Extract the [x, y] coordinate from the center of the cell holding the provided text.  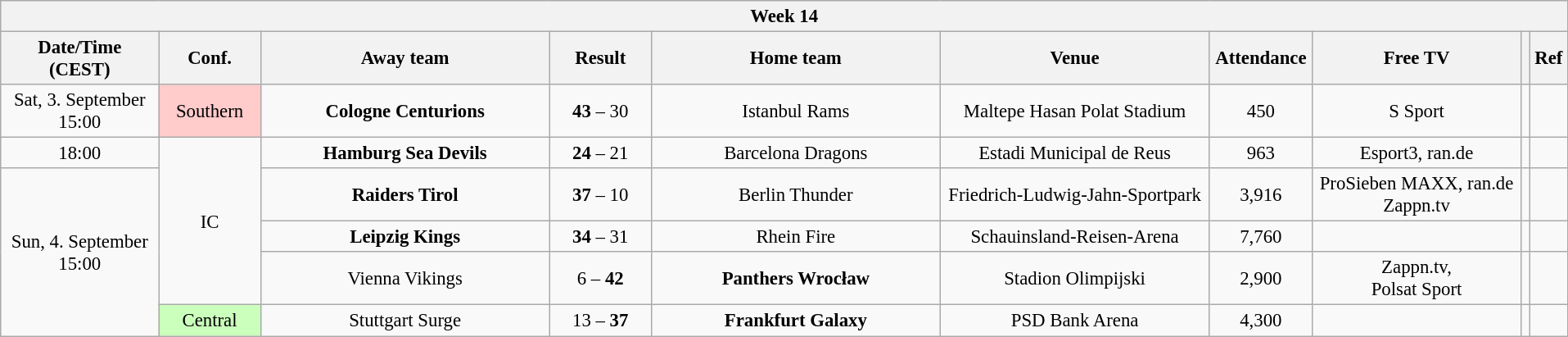
Attendance [1261, 59]
Southern [210, 112]
Raiders Tirol [404, 195]
Sun, 4. September15:00 [80, 252]
Central [210, 321]
S Sport [1417, 112]
13 – 37 [601, 321]
450 [1261, 112]
Istanbul Rams [796, 112]
Conf. [210, 59]
Venue [1074, 59]
24 – 21 [601, 153]
Home team [796, 59]
Schauinsland-Reisen-Arena [1074, 237]
3,916 [1261, 195]
Hamburg Sea Devils [404, 153]
Week 14 [784, 16]
7,760 [1261, 237]
Barcelona Dragons [796, 153]
Cologne Centurions [404, 112]
Free TV [1417, 59]
Panthers Wrocław [796, 279]
34 – 31 [601, 237]
Zappn.tv,Polsat Sport [1417, 279]
IC [210, 221]
6 – 42 [601, 279]
Stuttgart Surge [404, 321]
Away team [404, 59]
ProSieben MAXX, ran.deZappn.tv [1417, 195]
Berlin Thunder [796, 195]
Maltepe Hasan Polat Stadium [1074, 112]
43 – 30 [601, 112]
Leipzig Kings [404, 237]
Ref [1548, 59]
Friedrich-Ludwig-Jahn-Sportpark [1074, 195]
963 [1261, 153]
Date/Time (CEST) [80, 59]
Vienna Vikings [404, 279]
Rhein Fire [796, 237]
4,300 [1261, 321]
37 – 10 [601, 195]
Sat, 3. September15:00 [80, 112]
Result [601, 59]
2,900 [1261, 279]
Frankfurt Galaxy [796, 321]
PSD Bank Arena [1074, 321]
Estadi Municipal de Reus [1074, 153]
Stadion Olimpijski [1074, 279]
Esport3, ran.de [1417, 153]
18:00 [80, 153]
